From the cell containing the given text, extract its center point as [X, Y] coordinate. 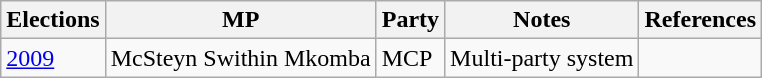
Party [410, 20]
Multi-party system [542, 58]
2009 [53, 58]
Elections [53, 20]
Notes [542, 20]
References [700, 20]
McSteyn Swithin Mkomba [240, 58]
MCP [410, 58]
MP [240, 20]
